Identify which cell holds the provided text, then report its [x, y] central coordinate. 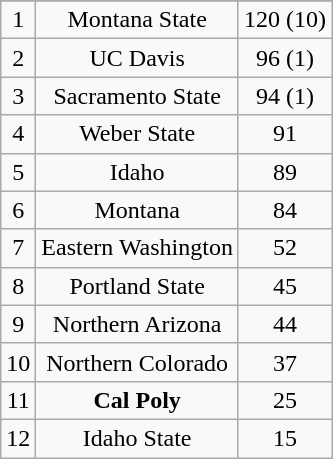
7 [18, 248]
2 [18, 58]
10 [18, 362]
120 (10) [284, 20]
8 [18, 286]
Weber State [138, 134]
89 [284, 172]
84 [284, 210]
Idaho [138, 172]
96 (1) [284, 58]
Northern Arizona [138, 324]
3 [18, 96]
Montana [138, 210]
Portland State [138, 286]
Sacramento State [138, 96]
Northern Colorado [138, 362]
9 [18, 324]
5 [18, 172]
94 (1) [284, 96]
Montana State [138, 20]
52 [284, 248]
Cal Poly [138, 400]
1 [18, 20]
6 [18, 210]
UC Davis [138, 58]
25 [284, 400]
91 [284, 134]
45 [284, 286]
Eastern Washington [138, 248]
44 [284, 324]
4 [18, 134]
Idaho State [138, 438]
37 [284, 362]
15 [284, 438]
12 [18, 438]
11 [18, 400]
